Search for the cell housing the specified text and yield its (X, Y) center coordinate. 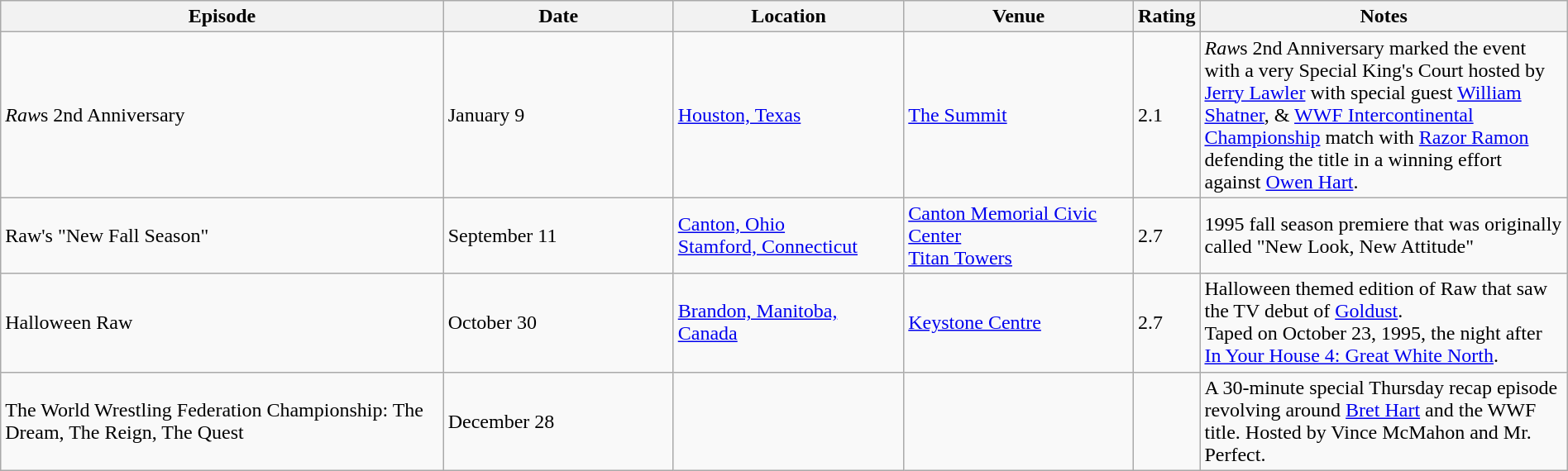
Houston, Texas (789, 115)
1995 fall season premiere that was originally called "New Look, New Attitude" (1384, 235)
January 9 (558, 115)
2.1 (1167, 115)
Raws 2nd Anniversary (222, 115)
Venue (1019, 17)
Notes (1384, 17)
Raw's "New Fall Season" (222, 235)
Canton Memorial Civic CenterTitan Towers (1019, 235)
Brandon, Manitoba, Canada (789, 322)
Rating (1167, 17)
Date (558, 17)
A 30-minute special Thursday recap episode revolving around Bret Hart and the WWF title. Hosted by Vince McMahon and Mr. Perfect. (1384, 421)
Keystone Centre (1019, 322)
Halloween Raw (222, 322)
December 28 (558, 421)
Episode (222, 17)
October 30 (558, 322)
Location (789, 17)
The World Wrestling Federation Championship: The Dream, The Reign, The Quest (222, 421)
Canton, OhioStamford, Connecticut (789, 235)
The Summit (1019, 115)
Halloween themed edition of Raw that saw the TV debut of Goldust.Taped on October 23, 1995, the night after In Your House 4: Great White North. (1384, 322)
September 11 (558, 235)
